Return the (X, Y) coordinate for the center point of the cell that contains the specified text.  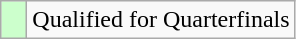
Qualified for Quarterfinals (161, 20)
